Detect which cell encompasses the target text, then output its [x, y] center coordinate. 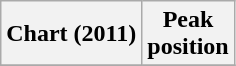
Chart (2011) [72, 34]
Peakposition [188, 34]
